Return the (X, Y) coordinate for the center point of the cell that contains the specified text.  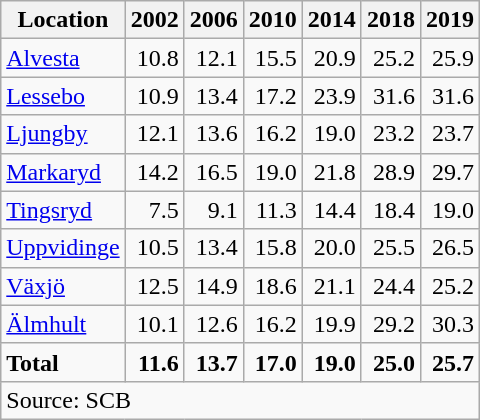
14.4 (332, 210)
30.3 (450, 324)
23.9 (332, 96)
2019 (450, 20)
20.0 (332, 248)
11.6 (154, 362)
2014 (332, 20)
17.0 (272, 362)
Total (63, 362)
29.7 (450, 172)
23.2 (390, 134)
Tingsryd (63, 210)
10.5 (154, 248)
10.1 (154, 324)
25.5 (390, 248)
29.2 (390, 324)
Markaryd (63, 172)
7.5 (154, 210)
Source: SCB (240, 400)
2002 (154, 20)
23.7 (450, 134)
17.2 (272, 96)
13.7 (214, 362)
18.6 (272, 286)
10.8 (154, 58)
Växjö (63, 286)
15.5 (272, 58)
15.8 (272, 248)
16.5 (214, 172)
2006 (214, 20)
25.9 (450, 58)
14.2 (154, 172)
10.9 (154, 96)
19.9 (332, 324)
26.5 (450, 248)
13.6 (214, 134)
Lessebo (63, 96)
25.7 (450, 362)
21.8 (332, 172)
24.4 (390, 286)
2010 (272, 20)
12.5 (154, 286)
12.6 (214, 324)
14.9 (214, 286)
28.9 (390, 172)
21.1 (332, 286)
9.1 (214, 210)
2018 (390, 20)
Location (63, 20)
Älmhult (63, 324)
18.4 (390, 210)
Ljungby (63, 134)
20.9 (332, 58)
Alvesta (63, 58)
11.3 (272, 210)
25.0 (390, 362)
Uppvidinge (63, 248)
